Locate the cell with the specified text and output its [X, Y] center coordinate. 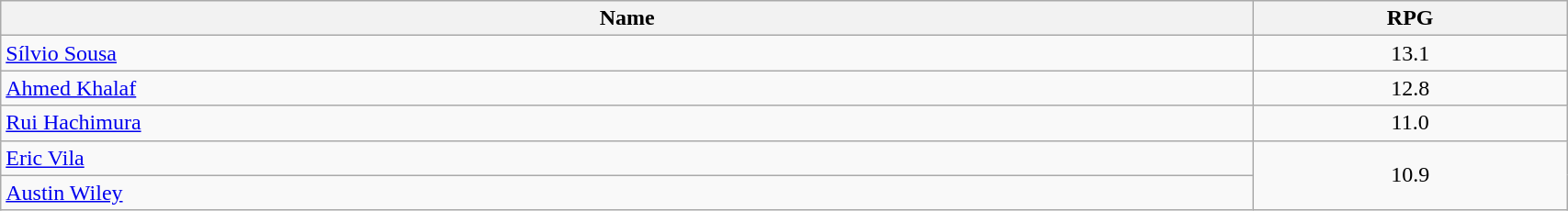
Austin Wiley [627, 193]
Rui Hachimura [627, 123]
13.1 [1411, 53]
Eric Vila [627, 158]
RPG [1411, 18]
Ahmed Khalaf [627, 88]
11.0 [1411, 123]
10.9 [1411, 175]
12.8 [1411, 88]
Sílvio Sousa [627, 53]
Name [627, 18]
